Detect which cell encompasses the target text, then output its (x, y) center coordinate. 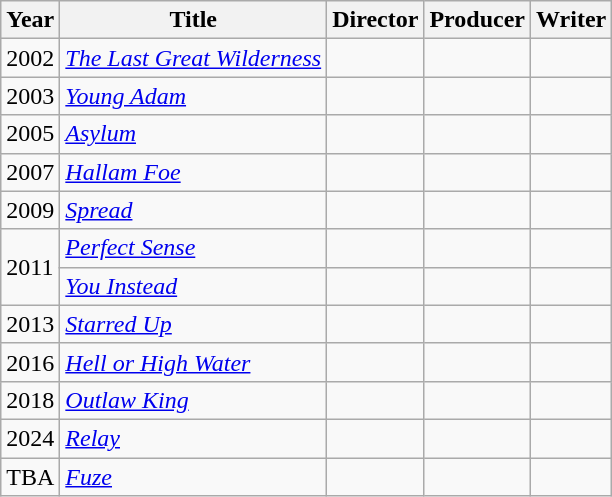
TBA (30, 477)
Year (30, 20)
Spread (194, 210)
2011 (30, 267)
2002 (30, 58)
2024 (30, 438)
Asylum (194, 134)
Title (194, 20)
2013 (30, 324)
Producer (478, 20)
Writer (572, 20)
Starred Up (194, 324)
2003 (30, 96)
You Instead (194, 286)
Fuze (194, 477)
2009 (30, 210)
2016 (30, 362)
Young Adam (194, 96)
The Last Great Wilderness (194, 58)
2007 (30, 172)
Relay (194, 438)
Outlaw King (194, 400)
Hell or High Water (194, 362)
Director (376, 20)
2018 (30, 400)
Perfect Sense (194, 248)
Hallam Foe (194, 172)
2005 (30, 134)
